Extract the [X, Y] coordinate from the center of the cell holding the provided text.  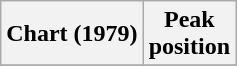
Peakposition [189, 34]
Chart (1979) [72, 34]
